Search for the cell housing the specified text and yield its (x, y) center coordinate. 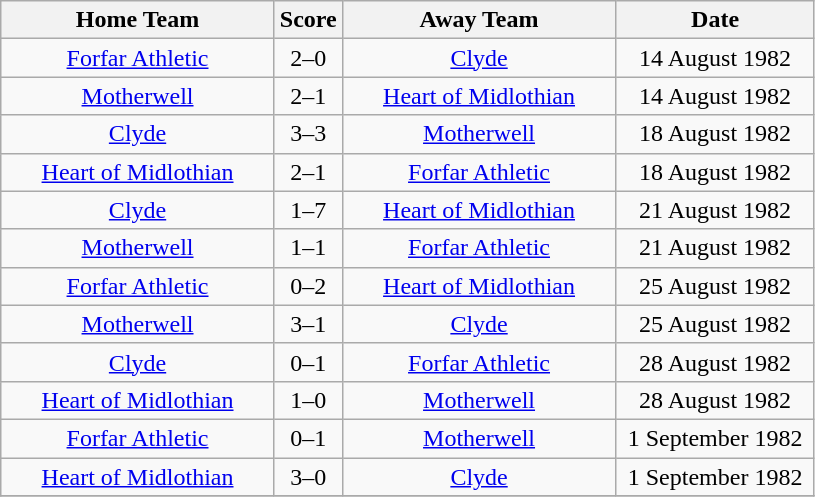
1–7 (308, 210)
3–1 (308, 324)
1–0 (308, 400)
Home Team (138, 20)
0–2 (308, 286)
3–0 (308, 477)
2–0 (308, 58)
1–1 (308, 248)
Score (308, 20)
Date (716, 20)
3–3 (308, 134)
Away Team (479, 20)
